For the text-containing cell, return its midpoint in [X, Y] coordinate format. 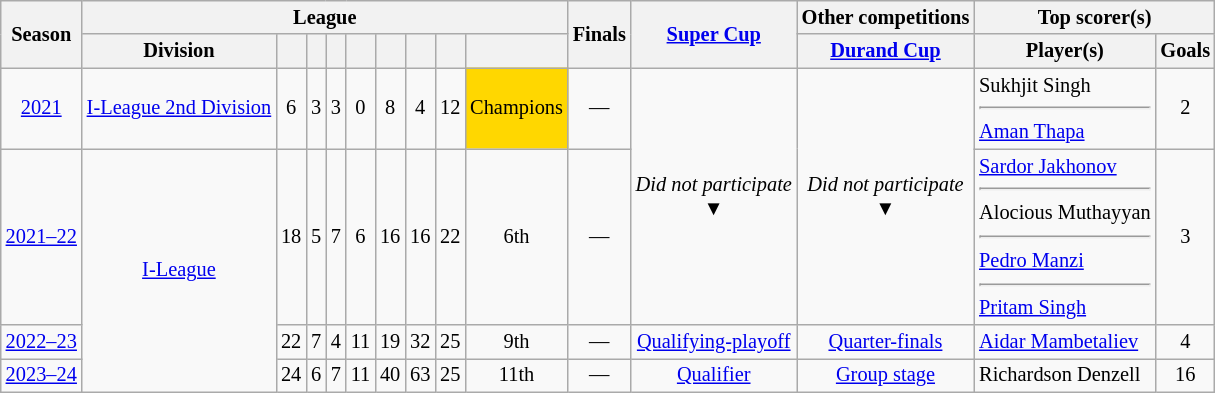
Finals [600, 34]
Qualifier [714, 375]
Richardson Denzell [1064, 375]
Sardor Jakhonov Alocious Muthayyan Pedro Manzi Pritam Singh [1064, 237]
Sukhjit Singh Aman Thapa [1064, 108]
Goals [1185, 51]
8 [390, 108]
Champions [516, 108]
2021 [42, 108]
Group stage [886, 375]
6th [516, 237]
40 [390, 375]
12 [450, 108]
Quarter-finals [886, 342]
Aidar Mambetaliev [1064, 342]
2022–23 [42, 342]
Other competitions [886, 17]
0 [360, 108]
32 [420, 342]
Top scorer(s) [1094, 17]
Qualifying-playoff [714, 342]
2023–24 [42, 375]
League [325, 17]
Division [179, 51]
11th [516, 375]
63 [420, 375]
Player(s) [1064, 51]
24 [291, 375]
5 [316, 237]
Super Cup [714, 34]
18 [291, 237]
Season [42, 34]
Durand Cup [886, 51]
2 [1185, 108]
I-League [179, 270]
19 [390, 342]
9th [516, 342]
2021–22 [42, 237]
I-League 2nd Division [179, 108]
